Detect which cell encompasses the target text, then output its [x, y] center coordinate. 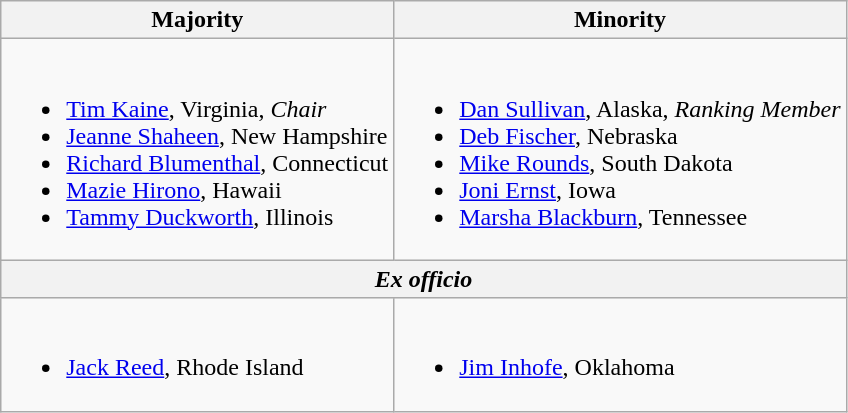
Minority [620, 20]
Majority [198, 20]
Tim Kaine, Virginia, ChairJeanne Shaheen, New HampshireRichard Blumenthal, ConnecticutMazie Hirono, HawaiiTammy Duckworth, Illinois [198, 150]
Jack Reed, Rhode Island [198, 354]
Jim Inhofe, Oklahoma [620, 354]
Ex officio [424, 279]
Dan Sullivan, Alaska, Ranking MemberDeb Fischer, NebraskaMike Rounds, South DakotaJoni Ernst, IowaMarsha Blackburn, Tennessee [620, 150]
